Scan for the cell matching the given text and deliver its (x, y) coordinate at center. 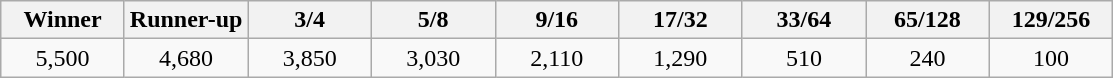
2,110 (557, 58)
Runner-up (186, 20)
17/32 (681, 20)
129/256 (1051, 20)
Winner (63, 20)
240 (928, 58)
3/4 (310, 20)
510 (804, 58)
5,500 (63, 58)
33/64 (804, 20)
3,850 (310, 58)
4,680 (186, 58)
5/8 (433, 20)
9/16 (557, 20)
3,030 (433, 58)
100 (1051, 58)
65/128 (928, 20)
1,290 (681, 58)
